Capture the cell that displays the provided text and extract its [X, Y] central coordinate. 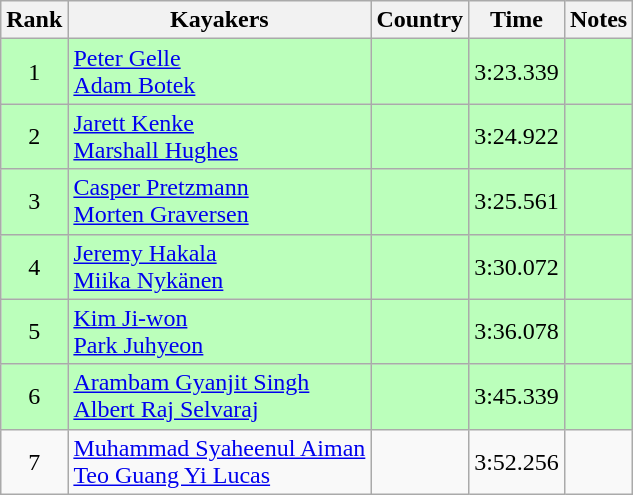
7 [34, 462]
Notes [598, 20]
Jarett KenkeMarshall Hughes [220, 136]
3 [34, 202]
3:25.561 [517, 202]
Country [420, 20]
Kayakers [220, 20]
3:23.339 [517, 72]
3:30.072 [517, 266]
1 [34, 72]
Time [517, 20]
5 [34, 332]
Arambam Gyanjit SinghAlbert Raj Selvaraj [220, 396]
Peter GelleAdam Botek [220, 72]
4 [34, 266]
2 [34, 136]
3:36.078 [517, 332]
Kim Ji-wonPark Juhyeon [220, 332]
Casper PretzmannMorten Graversen [220, 202]
Rank [34, 20]
Muhammad Syaheenul AimanTeo Guang Yi Lucas [220, 462]
3:52.256 [517, 462]
Jeremy HakalaMiika Nykänen [220, 266]
3:45.339 [517, 396]
3:24.922 [517, 136]
6 [34, 396]
